From the cell containing the given text, extract its center point as (X, Y) coordinate. 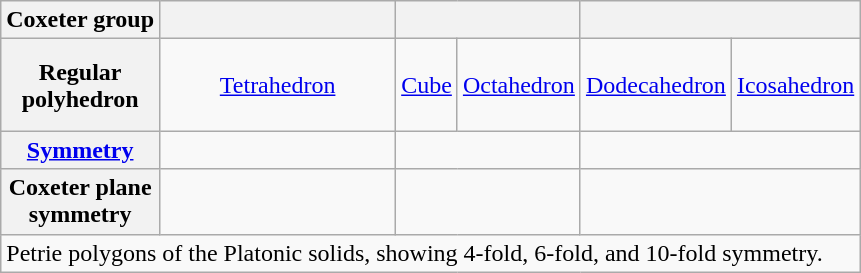
Symmetry (80, 150)
Octahedron (518, 85)
Tetrahedron (278, 85)
Dodecahedron (656, 85)
Regularpolyhedron (80, 85)
Petrie polygons of the Platonic solids, showing 4-fold, 6-fold, and 10-fold symmetry. (430, 253)
Coxeter planesymmetry (80, 202)
Coxeter group (80, 20)
Icosahedron (795, 85)
Cube (427, 85)
